From the cell containing the given text, extract its center point as (x, y) coordinate. 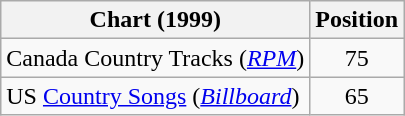
65 (357, 96)
Canada Country Tracks (RPM) (156, 58)
75 (357, 58)
Chart (1999) (156, 20)
Position (357, 20)
US Country Songs (Billboard) (156, 96)
